Extract the (x, y) coordinate from the center of the cell holding the provided text.  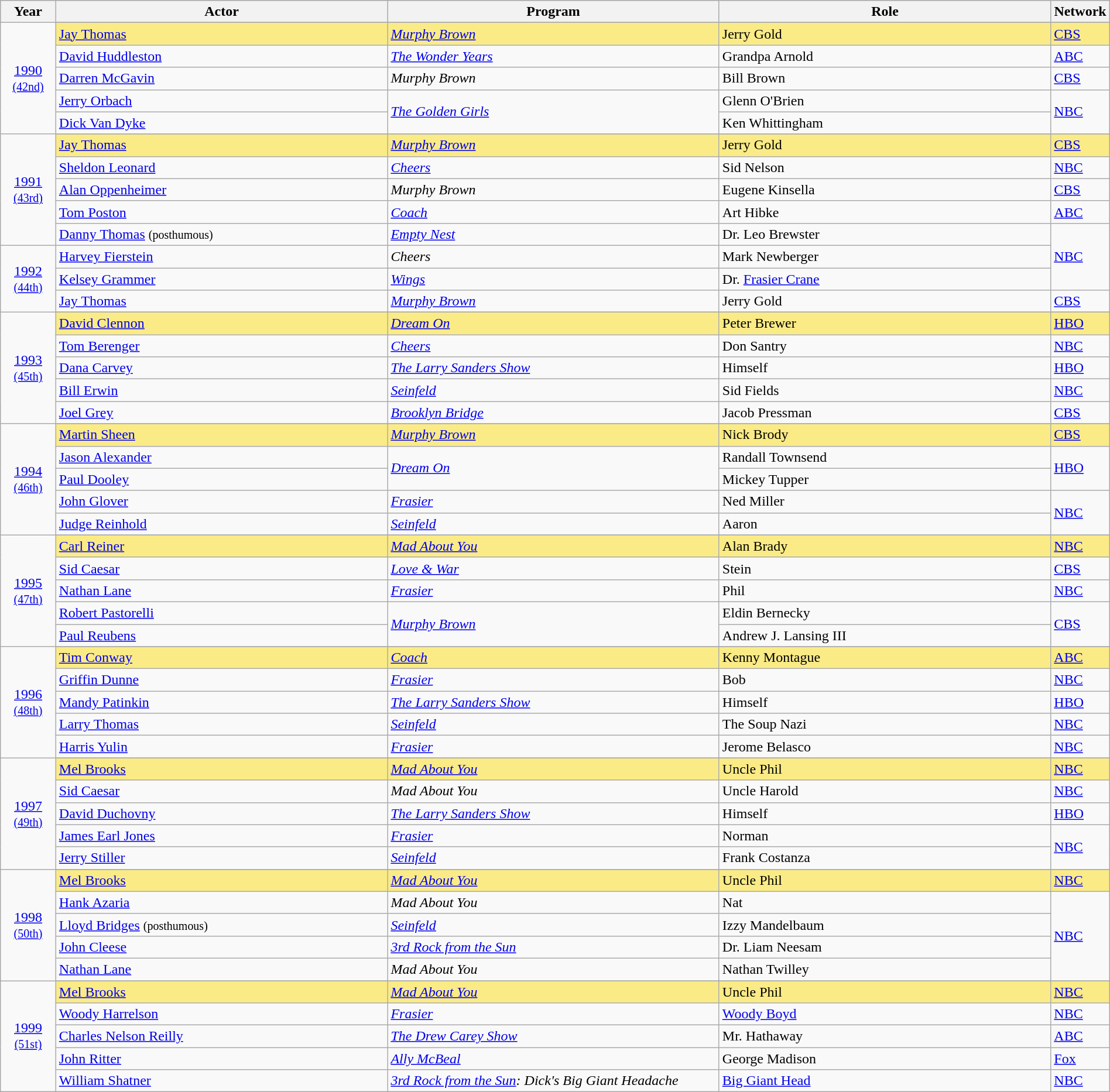
John Glover (221, 502)
Paul Reubens (221, 635)
Phil (885, 590)
David Duchovny (221, 813)
David Clennon (221, 324)
3rd Rock from the Sun (553, 947)
Danny Thomas (posthumous) (221, 234)
1997(49th) (28, 813)
Mr. Hathaway (885, 1036)
Joel Grey (221, 413)
Ally McBeal (553, 1059)
Tom Berenger (221, 346)
Frank Costanza (885, 858)
Darren McGavin (221, 78)
Jacob Pressman (885, 413)
Dick Van Dyke (221, 123)
Tom Poston (221, 212)
Stein (885, 568)
Harvey Fierstein (221, 256)
Peter Brewer (885, 324)
William Shatner (221, 1081)
Fox (1080, 1059)
Program (553, 12)
Dr. Frasier Crane (885, 279)
Jerry Stiller (221, 858)
Carl Reiner (221, 546)
Nat (885, 902)
John Cleese (221, 947)
Wings (553, 279)
Brooklyn Bridge (553, 413)
Ned Miller (885, 502)
Jerry Orbach (221, 101)
Role (885, 12)
Randall Townsend (885, 457)
Actor (221, 12)
Mickey Tupper (885, 479)
David Huddleston (221, 56)
Jerome Belasco (885, 747)
Robert Pastorelli (221, 613)
Tim Conway (221, 658)
Nathan Twilley (885, 969)
The Drew Carey Show (553, 1036)
Dr. Leo Brewster (885, 234)
Dr. Liam Neesam (885, 947)
Year (28, 12)
Griffin Dunne (221, 680)
The Golden Girls (553, 112)
1999(51st) (28, 1036)
Don Santry (885, 346)
1994(46th) (28, 479)
Woody Boyd (885, 1014)
1990(42nd) (28, 78)
1998(50th) (28, 925)
Paul Dooley (221, 479)
1993(45th) (28, 368)
1991(43rd) (28, 190)
Martin Sheen (221, 435)
Nick Brody (885, 435)
Uncle Harold (885, 791)
Sheldon Leonard (221, 167)
Sid Fields (885, 390)
Aaron (885, 524)
Lloyd Bridges (posthumous) (221, 925)
Ken Whittingham (885, 123)
Andrew J. Lansing III (885, 635)
Bill Erwin (221, 390)
Sid Nelson (885, 167)
Eldin Bernecky (885, 613)
Woody Harrelson (221, 1014)
Empty Nest (553, 234)
Kenny Montague (885, 658)
Glenn O'Brien (885, 101)
John Ritter (221, 1059)
James Earl Jones (221, 836)
3rd Rock from the Sun: Dick's Big Giant Headache (553, 1081)
Charles Nelson Reilly (221, 1036)
Mandy Patinkin (221, 702)
Big Giant Head (885, 1081)
Norman (885, 836)
1995(47th) (28, 590)
Harris Yulin (221, 747)
Larry Thomas (221, 724)
Bill Brown (885, 78)
The Soup Nazi (885, 724)
Judge Reinhold (221, 524)
Izzy Mandelbaum (885, 925)
Alan Oppenheimer (221, 190)
Jason Alexander (221, 457)
Hank Azaria (221, 902)
Art Hibke (885, 212)
Dana Carvey (221, 368)
Kelsey Grammer (221, 279)
Grandpa Arnold (885, 56)
Bob (885, 680)
Alan Brady (885, 546)
George Madison (885, 1059)
Eugene Kinsella (885, 190)
The Wonder Years (553, 56)
1992(44th) (28, 279)
Network (1080, 12)
Love & War (553, 568)
Mark Newberger (885, 256)
1996(48th) (28, 702)
